Return (X, Y) of the center of cell containing provided text 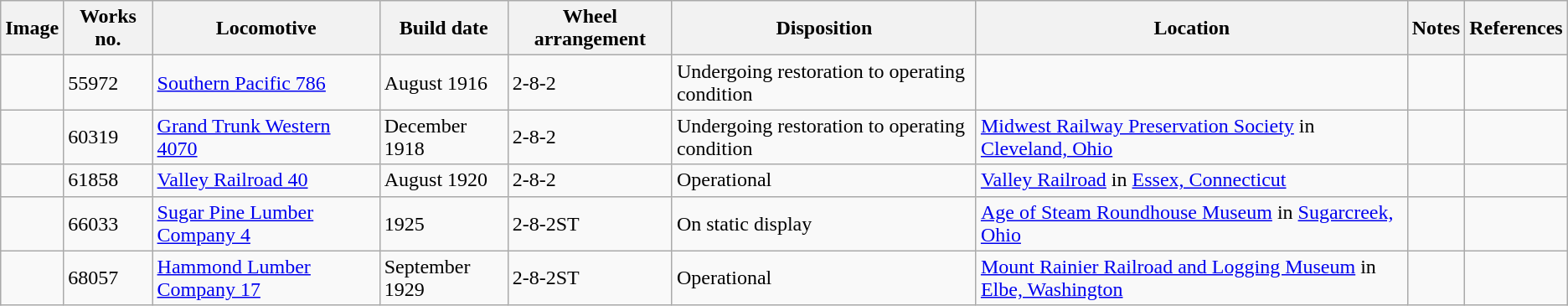
Mount Rainier Railroad and Logging Museum in Elbe, Washington (1191, 278)
December 1918 (444, 137)
September 1929 (444, 278)
August 1920 (444, 180)
Wheel arrangement (590, 29)
Location (1191, 29)
Valley Railroad 40 (266, 180)
Disposition (824, 29)
Valley Railroad in Essex, Connecticut (1191, 180)
60319 (108, 137)
Build date (444, 29)
August 1916 (444, 82)
Works no. (108, 29)
Grand Trunk Western 4070 (266, 137)
Southern Pacific 786 (266, 82)
66033 (108, 223)
Hammond Lumber Company 17 (266, 278)
Locomotive (266, 29)
Sugar Pine Lumber Company 4 (266, 223)
Image (32, 29)
55972 (108, 82)
Age of Steam Roundhouse Museum in Sugarcreek, Ohio (1191, 223)
References (1516, 29)
Midwest Railway Preservation Society in Cleveland, Ohio (1191, 137)
On static display (824, 223)
1925 (444, 223)
61858 (108, 180)
Notes (1436, 29)
68057 (108, 278)
